Identify which cell holds the provided text, then report its (x, y) central coordinate. 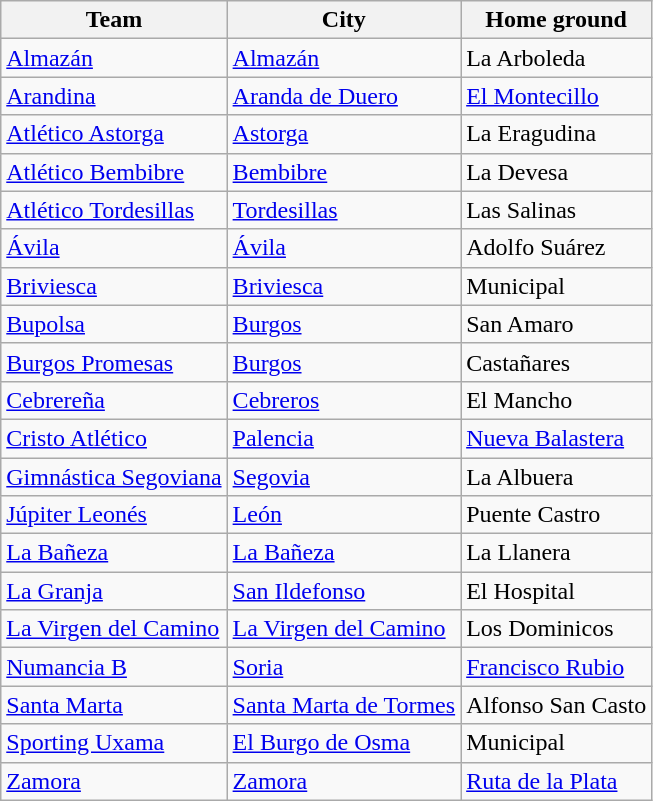
Bupolsa (114, 324)
Francisco Rubio (556, 667)
Arandina (114, 96)
Castañares (556, 362)
La Granja (114, 591)
Alfonso San Casto (556, 705)
Cebrereña (114, 400)
Astorga (344, 134)
Soria (344, 667)
Cristo Atlético (114, 438)
León (344, 515)
Burgos Promesas (114, 362)
Aranda de Duero (344, 96)
La Llanera (556, 553)
El Burgo de Osma (344, 743)
Adolfo Suárez (556, 248)
Team (114, 20)
Sporting Uxama (114, 743)
Atlético Astorga (114, 134)
Santa Marta (114, 705)
Palencia (344, 438)
Numancia B (114, 667)
La Eragudina (556, 134)
Nueva Balastera (556, 438)
Las Salinas (556, 210)
La Albuera (556, 477)
Atlético Tordesillas (114, 210)
El Montecillo (556, 96)
Júpiter Leonés (114, 515)
Atlético Bembibre (114, 172)
Puente Castro (556, 515)
La Arboleda (556, 58)
San Amaro (556, 324)
La Devesa (556, 172)
Ruta de la Plata (556, 781)
Santa Marta de Tormes (344, 705)
Bembibre (344, 172)
Los Dominicos (556, 629)
City (344, 20)
Cebreros (344, 400)
Tordesillas (344, 210)
El Hospital (556, 591)
Segovia (344, 477)
Home ground (556, 20)
El Mancho (556, 400)
Gimnástica Segoviana (114, 477)
San Ildefonso (344, 591)
